Detect which cell encompasses the target text, then output its (x, y) center coordinate. 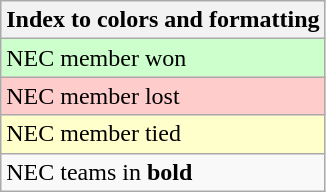
NEC teams in bold (163, 172)
NEC member tied (163, 134)
Index to colors and formatting (163, 20)
NEC member won (163, 58)
NEC member lost (163, 96)
